Determine the [X, Y] coordinate at the center of the cell enclosing the given text.  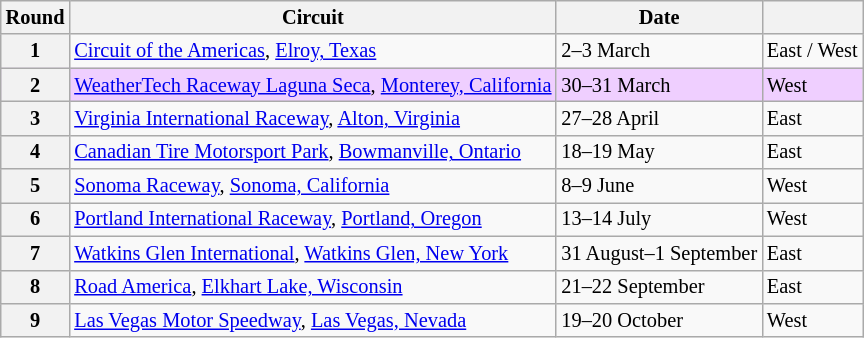
4 [36, 152]
8 [36, 287]
6 [36, 219]
Canadian Tire Motorsport Park, Bowmanville, Ontario [312, 152]
3 [36, 118]
21–22 September [659, 287]
2 [36, 85]
Road America, Elkhart Lake, Wisconsin [312, 287]
13–14 July [659, 219]
7 [36, 253]
Round [36, 17]
Sonoma Raceway, Sonoma, California [312, 186]
Circuit [312, 17]
18–19 May [659, 152]
30–31 March [659, 85]
East / West [812, 51]
Circuit of the Americas, Elroy, Texas [312, 51]
WeatherTech Raceway Laguna Seca, Monterey, California [312, 85]
27–28 April [659, 118]
Date [659, 17]
19–20 October [659, 320]
5 [36, 186]
31 August–1 September [659, 253]
9 [36, 320]
Las Vegas Motor Speedway, Las Vegas, Nevada [312, 320]
8–9 June [659, 186]
Watkins Glen International, Watkins Glen, New York [312, 253]
Portland International Raceway, Portland, Oregon [312, 219]
2–3 March [659, 51]
1 [36, 51]
Virginia International Raceway, Alton, Virginia [312, 118]
